Provide the [x, y] coordinate of the cell's center where the given text is located.  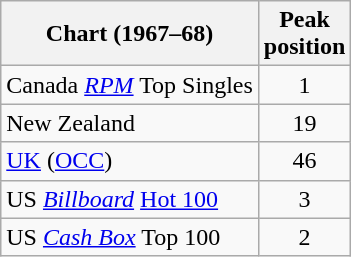
New Zealand [130, 123]
46 [304, 161]
19 [304, 123]
1 [304, 85]
US Billboard Hot 100 [130, 199]
2 [304, 237]
Chart (1967–68) [130, 34]
Canada RPM Top Singles [130, 85]
Peakposition [304, 34]
3 [304, 199]
US Cash Box Top 100 [130, 237]
UK (OCC) [130, 161]
